Locate the cell with the specified text and output its [X, Y] center coordinate. 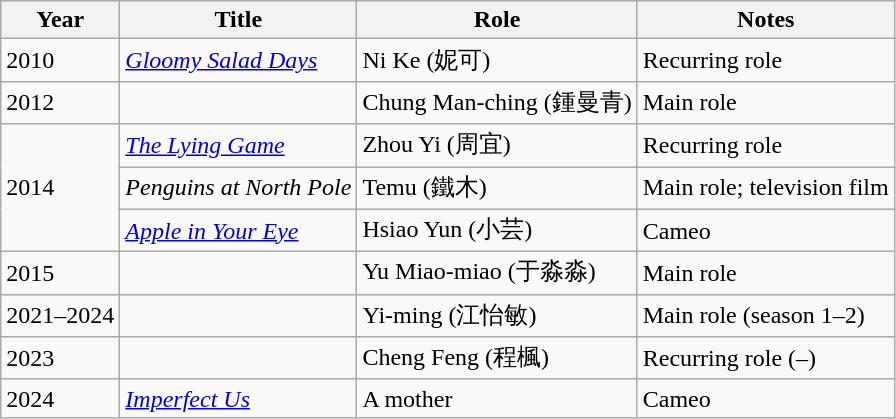
2021–2024 [60, 316]
Gloomy Salad Days [238, 60]
Temu (鐵木) [497, 188]
Yi-ming (江怡敏) [497, 316]
2014 [60, 188]
Recurring role (–) [766, 358]
2010 [60, 60]
Hsiao Yun (小芸) [497, 230]
2015 [60, 274]
Cheng Feng (程楓) [497, 358]
Imperfect Us [238, 398]
2012 [60, 102]
A mother [497, 398]
Chung Man-ching (鍾曼青) [497, 102]
Notes [766, 20]
Year [60, 20]
Zhou Yi (周宜) [497, 146]
Ni Ke (妮可) [497, 60]
Yu Miao-miao (于淼淼) [497, 274]
Apple in Your Eye [238, 230]
The Lying Game [238, 146]
Main role (season 1–2) [766, 316]
Title [238, 20]
Role [497, 20]
2024 [60, 398]
Penguins at North Pole [238, 188]
2023 [60, 358]
Main role; television film [766, 188]
